Find where the given text appears and provide that cell's center as [x, y] coordinate. 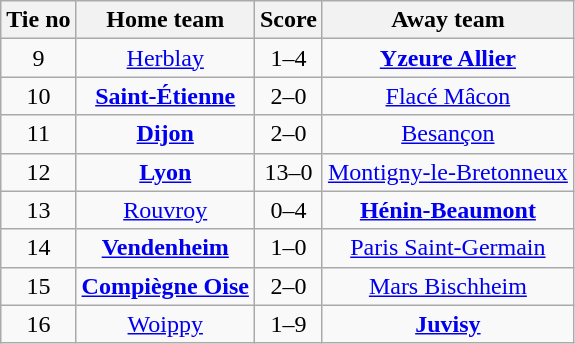
Hénin-Beaumont [448, 210]
Woippy [165, 324]
13 [38, 210]
1–9 [288, 324]
Herblay [165, 58]
11 [38, 134]
1–0 [288, 248]
Paris Saint-Germain [448, 248]
Yzeure Allier [448, 58]
13–0 [288, 172]
12 [38, 172]
16 [38, 324]
Lyon [165, 172]
Compiègne Oise [165, 286]
Juvisy [448, 324]
10 [38, 96]
14 [38, 248]
Home team [165, 20]
Montigny-le-Bretonneux [448, 172]
Flacé Mâcon [448, 96]
Saint-Étienne [165, 96]
Dijon [165, 134]
1–4 [288, 58]
Rouvroy [165, 210]
Mars Bischheim [448, 286]
15 [38, 286]
Tie no [38, 20]
Score [288, 20]
9 [38, 58]
Besançon [448, 134]
Away team [448, 20]
Vendenheim [165, 248]
0–4 [288, 210]
